Find where the given text appears and provide that cell's center as (x, y) coordinate. 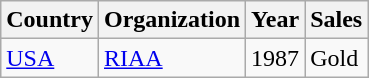
USA (50, 58)
1987 (276, 58)
Year (276, 20)
Country (50, 20)
Gold (336, 58)
RIAA (172, 58)
Sales (336, 20)
Organization (172, 20)
